Scan for the cell matching the given text and deliver its (x, y) coordinate at center. 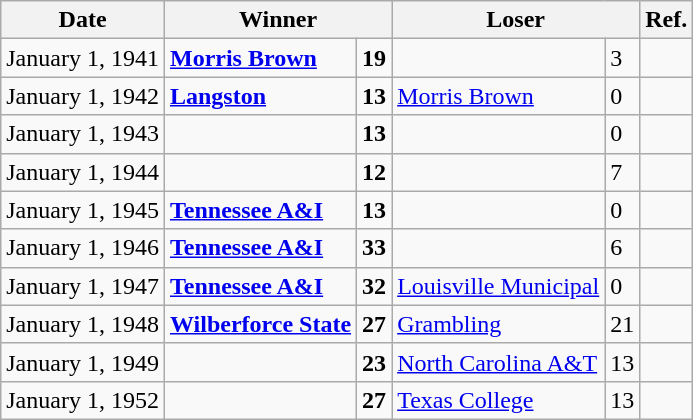
7 (622, 172)
January 1, 1947 (83, 286)
January 1, 1952 (83, 400)
January 1, 1944 (83, 172)
Winner (278, 20)
Ref. (666, 20)
Wilberforce State (260, 324)
19 (374, 58)
Loser (516, 20)
Texas College (498, 400)
6 (622, 248)
3 (622, 58)
January 1, 1943 (83, 134)
Grambling (498, 324)
Louisville Municipal (498, 286)
33 (374, 248)
North Carolina A&T (498, 362)
January 1, 1941 (83, 58)
12 (374, 172)
January 1, 1945 (83, 210)
Date (83, 20)
January 1, 1942 (83, 96)
January 1, 1946 (83, 248)
21 (622, 324)
32 (374, 286)
23 (374, 362)
Langston (260, 96)
January 1, 1949 (83, 362)
January 1, 1948 (83, 324)
